Determine the (x, y) coordinate at the center of the cell enclosing the given text.  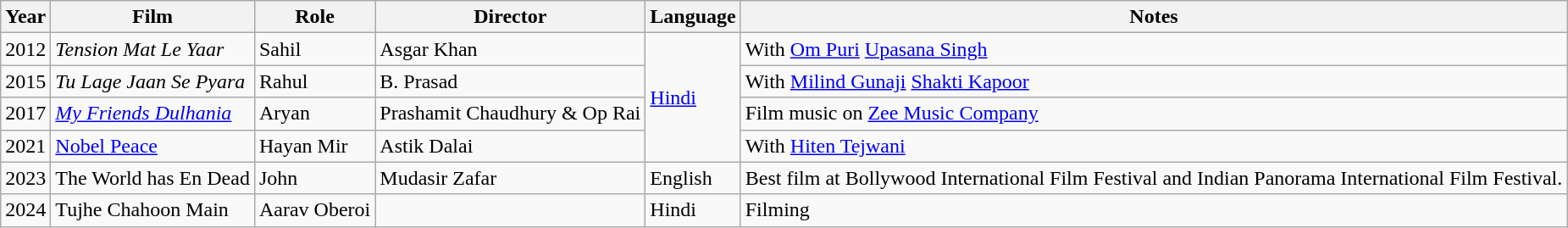
Tension Mat Le Yaar (152, 49)
With Om Puri Upasana Singh (1154, 49)
2024 (25, 210)
2017 (25, 114)
Sahil (314, 49)
Astik Dalai (510, 146)
Hayan Mir (314, 146)
Role (314, 17)
Tujhe Chahoon Main (152, 210)
Language (693, 17)
English (693, 178)
With Milind Gunaji Shakti Kapoor (1154, 81)
Rahul (314, 81)
Asgar Khan (510, 49)
Aarav Oberoi (314, 210)
Notes (1154, 17)
Year (25, 17)
B. Prasad (510, 81)
Mudasir Zafar (510, 178)
Prashamit Chaudhury & Op Rai (510, 114)
My Friends Dulhania (152, 114)
2023 (25, 178)
2021 (25, 146)
Director (510, 17)
Best film at Bollywood International Film Festival and Indian Panorama International Film Festival. (1154, 178)
The World has En Dead (152, 178)
Filming (1154, 210)
Aryan (314, 114)
With Hiten Tejwani (1154, 146)
Film music on Zee Music Company (1154, 114)
Tu Lage Jaan Se Pyara (152, 81)
2015 (25, 81)
2012 (25, 49)
Nobel Peace (152, 146)
John (314, 178)
Film (152, 17)
